Find where the given text appears and provide that cell's center as [x, y] coordinate. 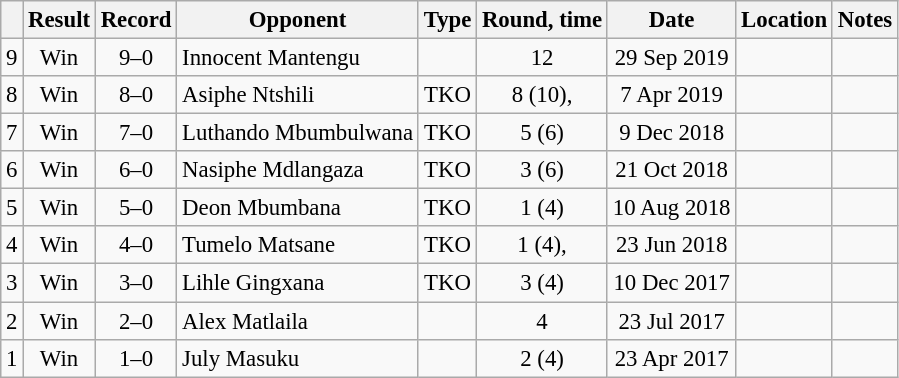
7 Apr 2019 [671, 95]
Innocent Mantengu [298, 58]
Round, time [542, 20]
1 (4), [542, 245]
6 [12, 170]
Lihle Gingxana [298, 283]
5 (6) [542, 133]
9–0 [136, 58]
Opponent [298, 20]
9 Dec 2018 [671, 133]
6–0 [136, 170]
Asiphe Ntshili [298, 95]
3 (6) [542, 170]
3–0 [136, 283]
Deon Mbumbana [298, 208]
3 [12, 283]
23 Jul 2017 [671, 321]
23 Apr 2017 [671, 358]
Notes [864, 20]
2–0 [136, 321]
2 [12, 321]
Date [671, 20]
12 [542, 58]
1 [12, 358]
July Masuku [298, 358]
8–0 [136, 95]
10 Aug 2018 [671, 208]
Tumelo Matsane [298, 245]
23 Jun 2018 [671, 245]
1 (4) [542, 208]
Type [447, 20]
7 [12, 133]
3 (4) [542, 283]
5 [12, 208]
10 Dec 2017 [671, 283]
5–0 [136, 208]
29 Sep 2019 [671, 58]
21 Oct 2018 [671, 170]
2 (4) [542, 358]
Nasiphe Mdlangaza [298, 170]
7–0 [136, 133]
1–0 [136, 358]
4–0 [136, 245]
8 (10), [542, 95]
Location [784, 20]
8 [12, 95]
Alex Matlaila [298, 321]
9 [12, 58]
Luthando Mbumbulwana [298, 133]
Result [60, 20]
Record [136, 20]
